Provide the [X, Y] coordinate of the cell's center where the given text is located.  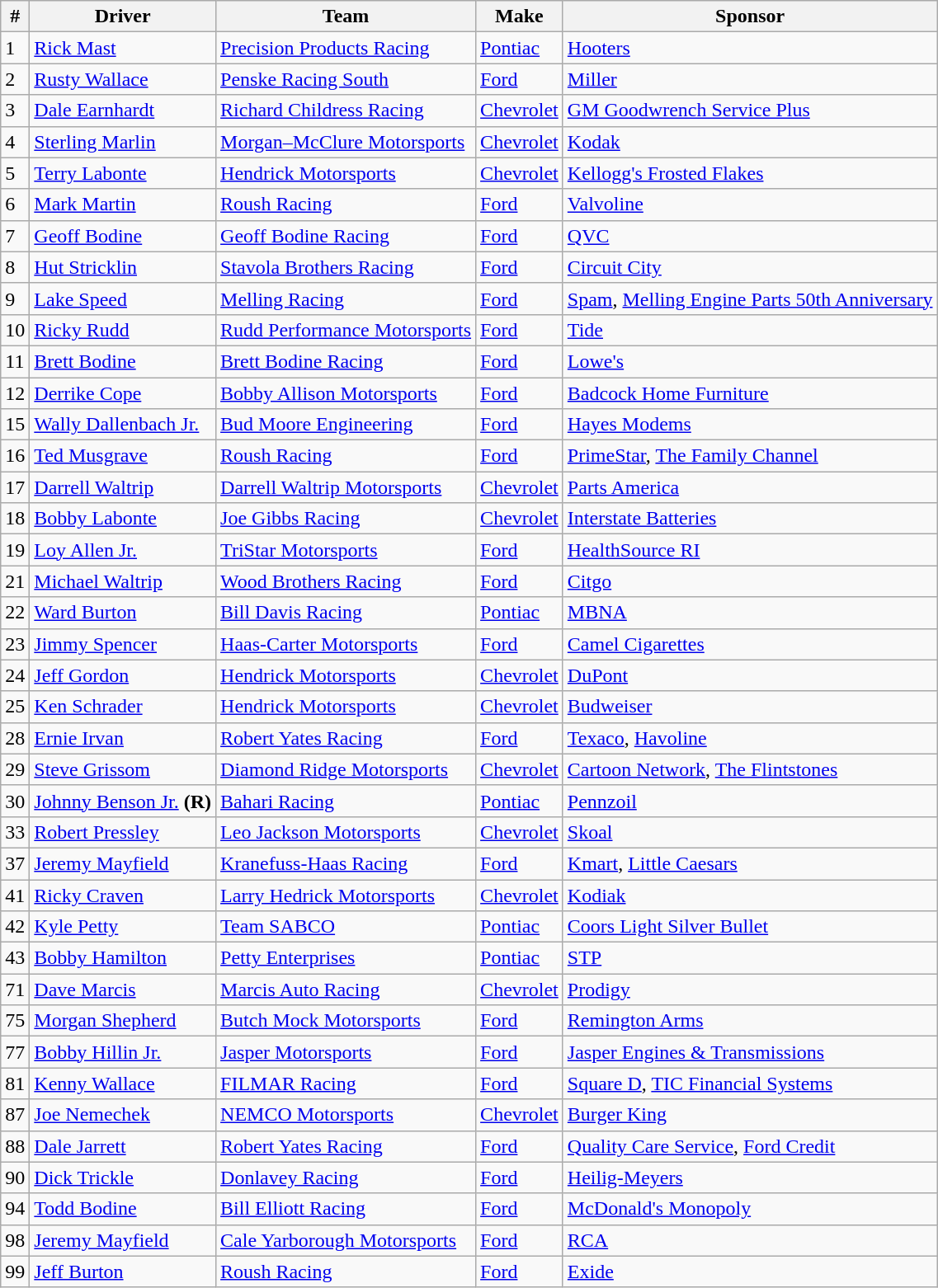
Wood Brothers Racing [346, 581]
Stavola Brothers Racing [346, 267]
Cale Yarborough Motorsports [346, 1240]
94 [15, 1209]
Bill Elliott Racing [346, 1209]
Ernie Irvan [123, 738]
Marcis Auto Racing [346, 990]
Square D, TIC Financial Systems [750, 1084]
Geoff Bodine [123, 236]
Butch Mock Motorsports [346, 1021]
FILMAR Racing [346, 1084]
Remington Arms [750, 1021]
9 [15, 298]
23 [15, 644]
43 [15, 958]
Kranefuss-Haas Racing [346, 863]
Joe Nemechek [123, 1115]
NEMCO Motorsports [346, 1115]
7 [15, 236]
Citgo [750, 581]
Lowe's [750, 361]
Rudd Performance Motorsports [346, 330]
Lake Speed [123, 298]
88 [15, 1146]
Dick Trickle [123, 1178]
Burger King [750, 1115]
Morgan–McClure Motorsports [346, 142]
4 [15, 142]
Hayes Modems [750, 425]
Derrike Cope [123, 393]
Brett Bodine Racing [346, 361]
Dave Marcis [123, 990]
28 [15, 738]
Larry Hedrick Motorsports [346, 895]
Joe Gibbs Racing [346, 519]
Jasper Motorsports [346, 1052]
Hooters [750, 48]
87 [15, 1115]
Melling Racing [346, 298]
RCA [750, 1240]
Kenny Wallace [123, 1084]
Ricky Rudd [123, 330]
# [15, 16]
Rick Mast [123, 48]
Heilig-Meyers [750, 1178]
Bud Moore Engineering [346, 425]
Michael Waltrip [123, 581]
22 [15, 613]
Bobby Hamilton [123, 958]
TriStar Motorsports [346, 550]
Precision Products Racing [346, 48]
Johnny Benson Jr. (R) [123, 801]
Skoal [750, 832]
HealthSource RI [750, 550]
PrimeStar, The Family Channel [750, 456]
5 [15, 173]
21 [15, 581]
6 [15, 204]
75 [15, 1021]
Sterling Marlin [123, 142]
MBNA [750, 613]
18 [15, 519]
Wally Dallenbach Jr. [123, 425]
Team [346, 16]
41 [15, 895]
Make [520, 16]
Richard Childress Racing [346, 110]
99 [15, 1272]
Parts America [750, 487]
Leo Jackson Motorsports [346, 832]
Robert Pressley [123, 832]
71 [15, 990]
Interstate Batteries [750, 519]
15 [15, 425]
STP [750, 958]
Brett Bodine [123, 361]
19 [15, 550]
Coors Light Silver Bullet [750, 927]
Circuit City [750, 267]
3 [15, 110]
Camel Cigarettes [750, 644]
12 [15, 393]
Hut Stricklin [123, 267]
42 [15, 927]
Bobby Labonte [123, 519]
Pennzoil [750, 801]
Sponsor [750, 16]
Ward Burton [123, 613]
90 [15, 1178]
Kodiak [750, 895]
37 [15, 863]
Loy Allen Jr. [123, 550]
Morgan Shepherd [123, 1021]
Bobby Hillin Jr. [123, 1052]
Rusty Wallace [123, 79]
10 [15, 330]
17 [15, 487]
1 [15, 48]
Kmart, Little Caesars [750, 863]
Darrell Waltrip Motorsports [346, 487]
81 [15, 1084]
Badcock Home Furniture [750, 393]
Cartoon Network, The Flintstones [750, 769]
Kellogg's Frosted Flakes [750, 173]
98 [15, 1240]
Geoff Bodine Racing [346, 236]
Prodigy [750, 990]
Tide [750, 330]
29 [15, 769]
Texaco, Havoline [750, 738]
16 [15, 456]
Petty Enterprises [346, 958]
Ricky Craven [123, 895]
Valvoline [750, 204]
Jimmy Spencer [123, 644]
Penske Racing South [346, 79]
25 [15, 707]
Bobby Allison Motorsports [346, 393]
8 [15, 267]
33 [15, 832]
Mark Martin [123, 204]
Dale Earnhardt [123, 110]
Dale Jarrett [123, 1146]
Terry Labonte [123, 173]
Ken Schrader [123, 707]
McDonald's Monopoly [750, 1209]
Darrell Waltrip [123, 487]
Bill Davis Racing [346, 613]
77 [15, 1052]
Driver [123, 16]
Bahari Racing [346, 801]
24 [15, 675]
Kodak [750, 142]
Spam, Melling Engine Parts 50th Anniversary [750, 298]
GM Goodwrench Service Plus [750, 110]
Quality Care Service, Ford Credit [750, 1146]
QVC [750, 236]
Kyle Petty [123, 927]
Steve Grissom [123, 769]
Exide [750, 1272]
DuPont [750, 675]
2 [15, 79]
Jeff Gordon [123, 675]
Todd Bodine [123, 1209]
Ted Musgrave [123, 456]
Jeff Burton [123, 1272]
Donlavey Racing [346, 1178]
Budweiser [750, 707]
30 [15, 801]
11 [15, 361]
Haas-Carter Motorsports [346, 644]
Miller [750, 79]
Diamond Ridge Motorsports [346, 769]
Team SABCO [346, 927]
Jasper Engines & Transmissions [750, 1052]
